Detect which cell encompasses the target text, then output its (X, Y) center coordinate. 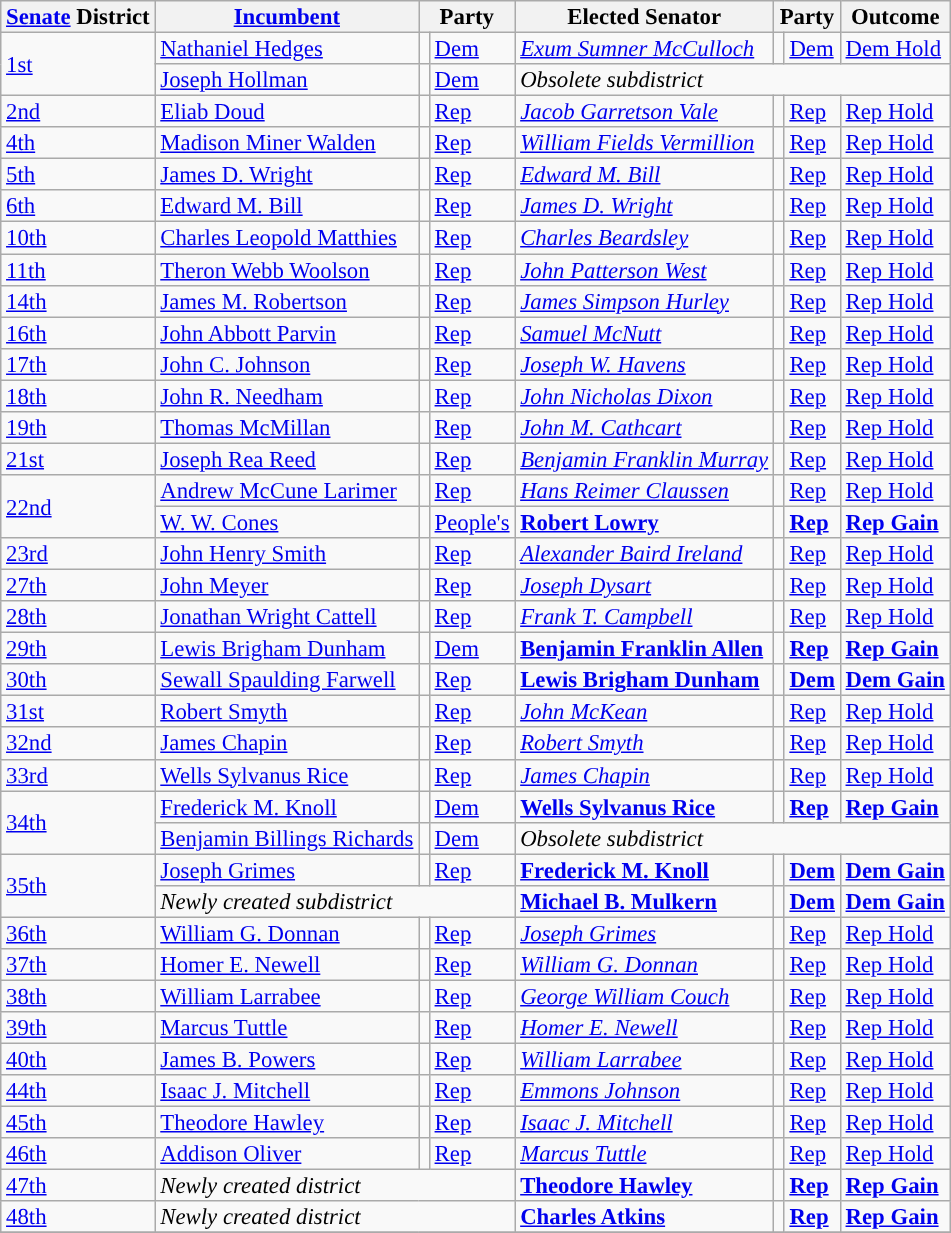
11th (78, 270)
21st (78, 459)
Samuel McNutt (644, 333)
33rd (78, 775)
Sewall Spaulding Farwell (287, 680)
John Meyer (287, 586)
Newly created subdistrict (335, 902)
People's (472, 522)
Benjamin Franklin Murray (644, 459)
18th (78, 396)
Addison Oliver (287, 1154)
John McKean (644, 712)
Benjamin Billings Richards (287, 838)
W. W. Cones (287, 522)
44th (78, 1091)
James B. Powers (287, 1060)
Alexander Baird Ireland (644, 554)
Joseph Hollman (287, 80)
29th (78, 649)
5th (78, 175)
John Nicholas Dixon (644, 396)
Emmons Johnson (644, 1091)
4th (78, 143)
Frank T. Campbell (644, 617)
27th (78, 586)
10th (78, 238)
Hans Reimer Claussen (644, 491)
Madison Miner Walden (287, 143)
Dem Hold (895, 49)
30th (78, 680)
Incumbent (287, 17)
34th (78, 822)
Joseph W. Havens (644, 364)
22nd (78, 506)
James M. Robertson (287, 301)
Elected Senator (644, 17)
Charles Beardsley (644, 238)
Robert Lowry (644, 522)
Joseph Dysart (644, 586)
Outcome (895, 17)
40th (78, 1060)
19th (78, 428)
6th (78, 206)
Charles Leopold Matthies (287, 238)
16th (78, 333)
John Patterson West (644, 270)
46th (78, 1154)
2nd (78, 112)
Thomas McMillan (287, 428)
31st (78, 712)
39th (78, 1028)
23rd (78, 554)
Nathaniel Hedges (287, 49)
Benjamin Franklin Allen (644, 649)
45th (78, 1123)
John C. Johnson (287, 364)
George William Couch (644, 996)
1st (78, 64)
William Fields Vermillion (644, 143)
Eliab Doud (287, 112)
Senate District (78, 17)
37th (78, 965)
17th (78, 364)
35th (78, 886)
John M. Cathcart (644, 428)
28th (78, 617)
Joseph Rea Reed (287, 459)
James Simpson Hurley (644, 301)
Theron Webb Woolson (287, 270)
47th (78, 1186)
John Henry Smith (287, 554)
32nd (78, 744)
Jacob Garretson Vale (644, 112)
Michael B. Mulkern (644, 902)
36th (78, 933)
Newly created district (335, 1186)
14th (78, 301)
John Abbott Parvin (287, 333)
Andrew McCune Larimer (287, 491)
John R. Needham (287, 396)
38th (78, 996)
Jonathan Wright Cattell (287, 617)
Exum Sumner McCulloch (644, 49)
